Return (X, Y) of the center of cell containing provided text 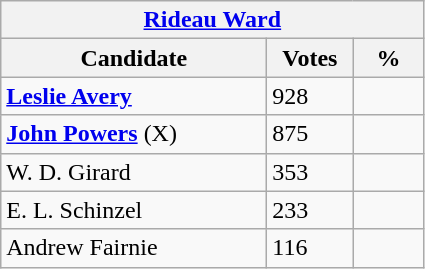
% (388, 58)
Rideau Ward (212, 20)
E. L. Schinzel (134, 210)
928 (310, 96)
W. D. Girard (134, 172)
233 (310, 210)
Votes (310, 58)
Andrew Fairnie (134, 248)
353 (310, 172)
Candidate (134, 58)
Leslie Avery (134, 96)
875 (310, 134)
116 (310, 248)
John Powers (X) (134, 134)
